Return the (X, Y) coordinate for the center point of the cell that contains the specified text.  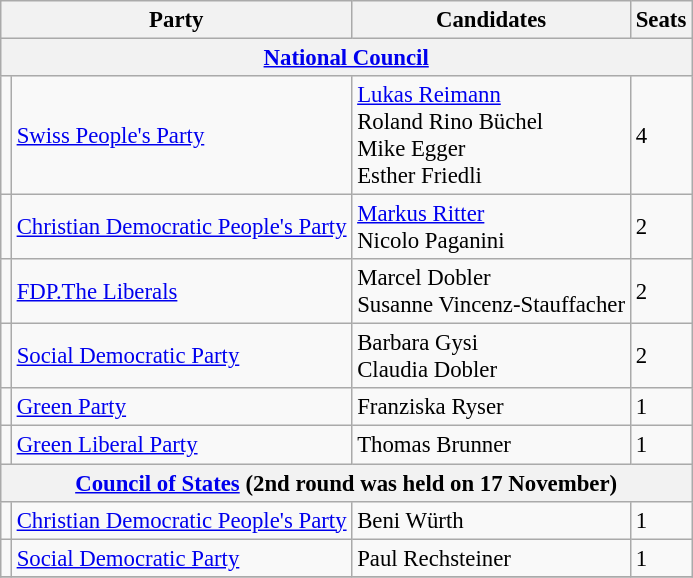
National Council (346, 58)
Council of States (2nd round was held on 17 November) (346, 483)
Party (176, 20)
4 (660, 136)
Lukas ReimannRoland Rino BüchelMike EggerEsther Friedli (492, 136)
Beni Würth (492, 520)
Markus RitterNicolo Paganini (492, 228)
Seats (660, 20)
FDP.The Liberals (182, 292)
Paul Rechsteiner (492, 558)
Marcel DoblerSusanne Vincenz-Stauffacher (492, 292)
Franziska Ryser (492, 407)
Candidates (492, 20)
Thomas Brunner (492, 445)
Green Party (182, 407)
Green Liberal Party (182, 445)
Barbara GysiClaudia Dobler (492, 356)
Swiss People's Party (182, 136)
